Extract the [x, y] coordinate from the center of the cell holding the provided text.  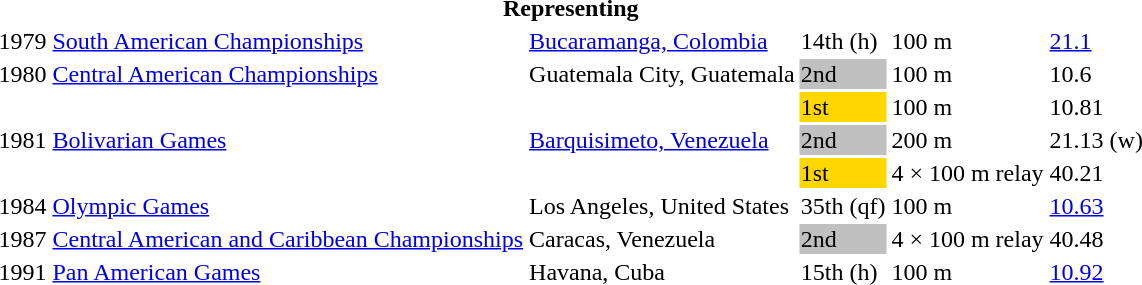
Olympic Games [288, 206]
Central American and Caribbean Championships [288, 239]
14th (h) [843, 41]
200 m [968, 140]
Caracas, Venezuela [662, 239]
Barquisimeto, Venezuela [662, 140]
Los Angeles, United States [662, 206]
Guatemala City, Guatemala [662, 74]
Bucaramanga, Colombia [662, 41]
Central American Championships [288, 74]
Bolivarian Games [288, 140]
South American Championships [288, 41]
35th (qf) [843, 206]
